Extract the [X, Y] coordinate from the center of the cell holding the provided text.  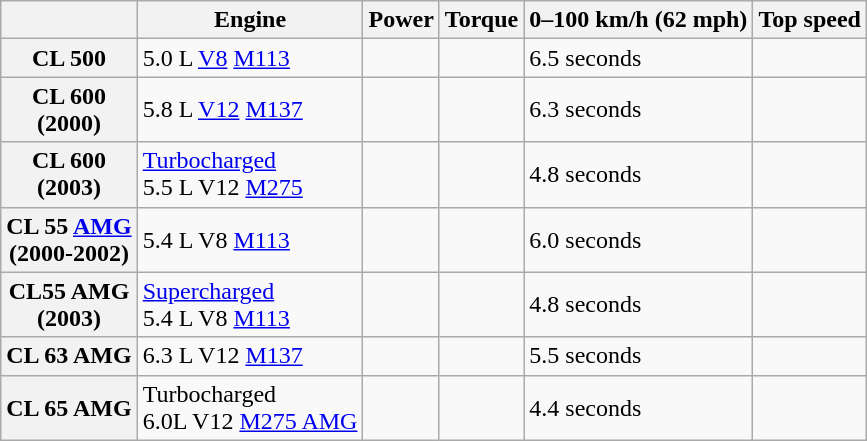
Power [401, 20]
CL55 AMG(2003) [69, 304]
CL 65 AMG [69, 408]
5.8 L V12 M137 [250, 110]
6.5 seconds [638, 58]
Torque [481, 20]
CL 63 AMG [69, 356]
CL 600(2000) [69, 110]
CL 500 [69, 58]
CL 55 AMG(2000-2002) [69, 240]
Top speed [810, 20]
Turbocharged5.5 L V12 M275 [250, 174]
0–100 km/h (62 mph) [638, 20]
6.0 seconds [638, 240]
6.3 seconds [638, 110]
Engine [250, 20]
5.4 L V8 M113 [250, 240]
4.4 seconds [638, 408]
5.5 seconds [638, 356]
CL 600(2003) [69, 174]
Turbocharged6.0L V12 M275 AMG [250, 408]
Supercharged5.4 L V8 M113 [250, 304]
6.3 L V12 M137 [250, 356]
5.0 L V8 M113 [250, 58]
